For the text-containing cell, return its midpoint in (X, Y) coordinate format. 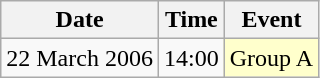
14:00 (191, 58)
Time (191, 20)
Event (271, 20)
Group A (271, 58)
22 March 2006 (80, 58)
Date (80, 20)
